Pinpoint the cell where the given text exists, returning its [x, y] midpoint coordinate. 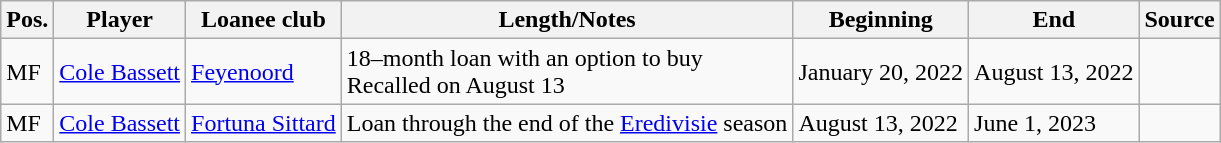
Fortuna Sittard [264, 123]
Loan through the end of the Eredivisie season [567, 123]
June 1, 2023 [1054, 123]
Source [1180, 20]
18–month loan with an option to buyRecalled on August 13 [567, 72]
Feyenoord [264, 72]
Pos. [28, 20]
January 20, 2022 [881, 72]
Length/Notes [567, 20]
Beginning [881, 20]
End [1054, 20]
Player [120, 20]
Loanee club [264, 20]
